Find where the given text appears and provide that cell's center as (x, y) coordinate. 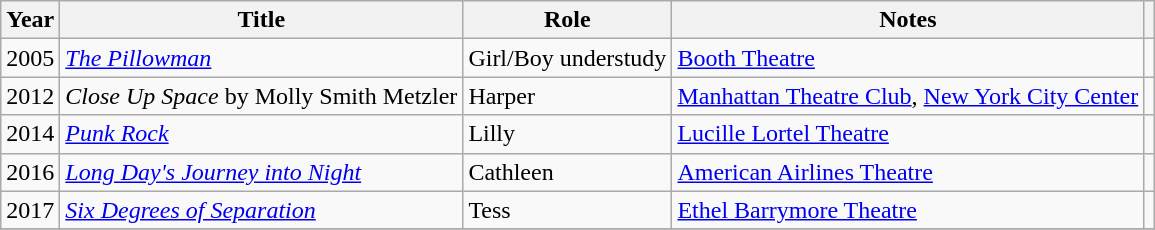
2017 (30, 210)
Title (262, 20)
Harper (568, 96)
Lilly (568, 134)
Notes (908, 20)
Tess (568, 210)
Manhattan Theatre Club, New York City Center (908, 96)
Punk Rock (262, 134)
2014 (30, 134)
2012 (30, 96)
Year (30, 20)
Role (568, 20)
Cathleen (568, 172)
2016 (30, 172)
Booth Theatre (908, 58)
Six Degrees of Separation (262, 210)
Close Up Space by Molly Smith Metzler (262, 96)
Girl/Boy understudy (568, 58)
The Pillowman (262, 58)
Ethel Barrymore Theatre (908, 210)
Lucille Lortel Theatre (908, 134)
2005 (30, 58)
Long Day's Journey into Night (262, 172)
American Airlines Theatre (908, 172)
